Provide the [X, Y] coordinate of the cell's center where the given text is located.  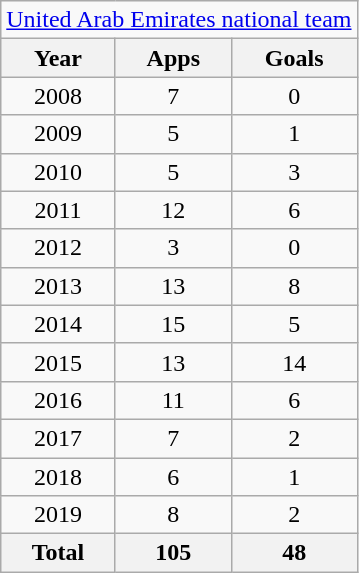
2011 [58, 210]
48 [294, 553]
2012 [58, 248]
2010 [58, 172]
2009 [58, 134]
2014 [58, 324]
United Arab Emirates national team [179, 20]
Total [58, 553]
105 [173, 553]
2016 [58, 400]
2018 [58, 477]
2019 [58, 515]
2013 [58, 286]
2017 [58, 438]
11 [173, 400]
15 [173, 324]
12 [173, 210]
2015 [58, 362]
2008 [58, 96]
Apps [173, 58]
Year [58, 58]
Goals [294, 58]
14 [294, 362]
